Return the [X, Y] coordinate for the center point of the cell that contains the specified text.  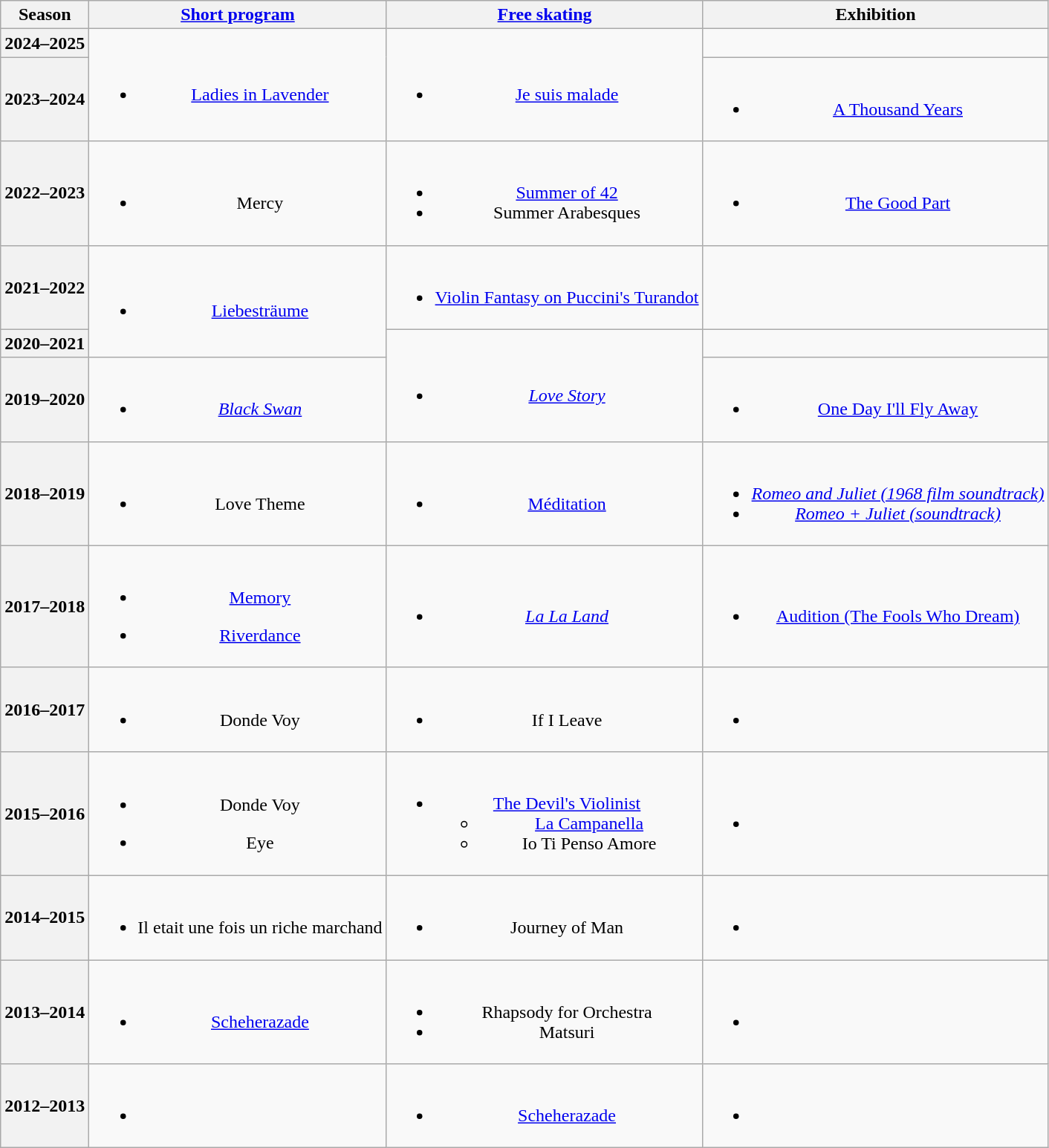
Méditation [545, 493]
Liebesträume [238, 302]
One Day I'll Fly Away [875, 400]
La La Land [545, 606]
Black Swan [238, 400]
2020–2021 [45, 343]
A Thousand Years [875, 100]
Donde Voy [238, 709]
Summer of 42 Summer Arabesques [545, 193]
2017–2018 [45, 606]
2021–2022 [45, 287]
2016–2017 [45, 709]
Free skating [545, 15]
Il etait une fois un riche marchand [238, 917]
Donde Voy Eye [238, 813]
2018–2019 [45, 493]
Love Story [545, 385]
Rhapsody for Orchestra Matsuri [545, 1012]
Je suis malade [545, 85]
Audition (The Fools Who Dream) [875, 606]
2015–2016 [45, 813]
Memory Riverdance [238, 606]
Short program [238, 15]
2014–2015 [45, 917]
Journey of Man [545, 917]
Season [45, 15]
2013–2014 [45, 1012]
2024–2025 [45, 43]
2019–2020 [45, 400]
If I Leave [545, 709]
2022–2023 [45, 193]
Violin Fantasy on Puccini's Turandot [545, 287]
2023–2024 [45, 100]
Ladies in Lavender [238, 85]
The Good Part [875, 193]
The Devil's Violinist La CampanellaIo Ti Penso Amore [545, 813]
Exhibition [875, 15]
Mercy [238, 193]
Love Theme [238, 493]
Romeo and Juliet (1968 film soundtrack) Romeo + Juliet (soundtrack) [875, 493]
2012–2013 [45, 1106]
